Find where the given text appears and provide that cell's center as [X, Y] coordinate. 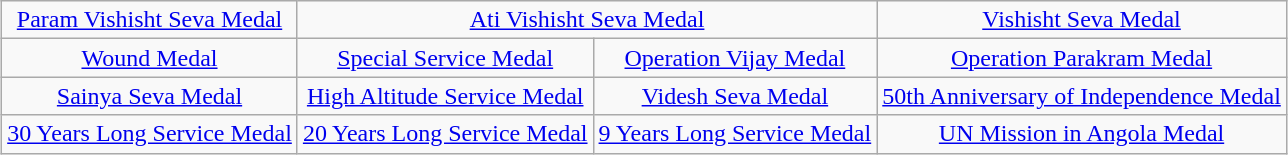
Special Service Medal [445, 58]
Operation Vijay Medal [735, 58]
Videsh Seva Medal [735, 96]
Wound Medal [150, 58]
High Altitude Service Medal [445, 96]
30 Years Long Service Medal [150, 134]
Param Vishisht Seva Medal [150, 20]
Vishisht Seva Medal [1082, 20]
Sainya Seva Medal [150, 96]
20 Years Long Service Medal [445, 134]
50th Anniversary of Independence Medal [1082, 96]
Operation Parakram Medal [1082, 58]
9 Years Long Service Medal [735, 134]
UN Mission in Angola Medal [1082, 134]
Ati Vishisht Seva Medal [586, 20]
